Detect which cell encompasses the target text, then output its [X, Y] center coordinate. 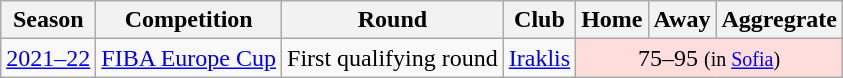
Season [48, 20]
Competition [189, 20]
Iraklis [539, 58]
75–95 (in Sofia) [710, 58]
Aggregrate [780, 20]
2021–22 [48, 58]
Away [682, 20]
FIBA Europe Cup [189, 58]
Home [612, 20]
First qualifying round [393, 58]
Club [539, 20]
Round [393, 20]
